Provide the [x, y] coordinate of the cell's center where the given text is located.  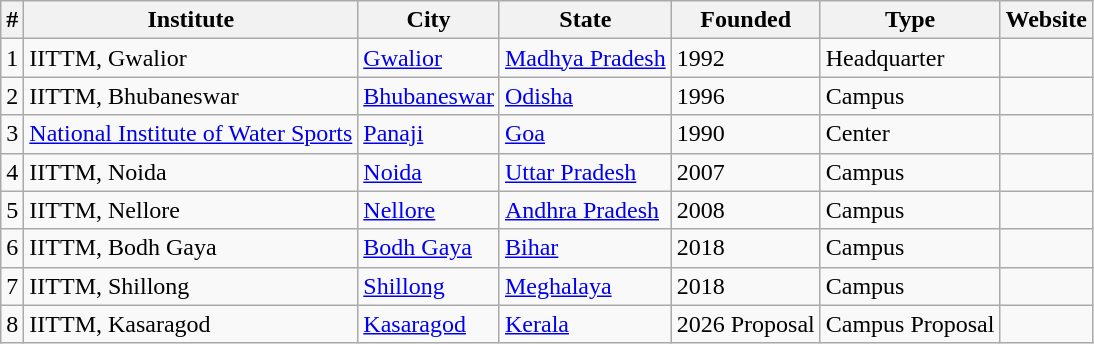
Nellore [429, 210]
State [585, 20]
Uttar Pradesh [585, 172]
IITTM, Nellore [191, 210]
City [429, 20]
Andhra Pradesh [585, 210]
Center [910, 134]
IITTM, Shillong [191, 286]
IITTM, Bhubaneswar [191, 96]
# [12, 20]
3 [12, 134]
IITTM, Gwalior [191, 58]
IITTM, Noida [191, 172]
Kasaragod [429, 324]
7 [12, 286]
Founded [746, 20]
4 [12, 172]
Bhubaneswar [429, 96]
2008 [746, 210]
Bodh Gaya [429, 248]
Meghalaya [585, 286]
Website [1046, 20]
2026 Proposal [746, 324]
5 [12, 210]
2 [12, 96]
8 [12, 324]
1996 [746, 96]
1990 [746, 134]
Panaji [429, 134]
Kerala [585, 324]
Type [910, 20]
Gwalior [429, 58]
Headquarter [910, 58]
Odisha [585, 96]
1992 [746, 58]
Noida [429, 172]
Shillong [429, 286]
Goa [585, 134]
IITTM, Bodh Gaya [191, 248]
1 [12, 58]
National Institute of Water Sports [191, 134]
IITTM, Kasaragod [191, 324]
6 [12, 248]
Campus Proposal [910, 324]
Institute [191, 20]
Madhya Pradesh [585, 58]
Bihar [585, 248]
2007 [746, 172]
